Extract the (x, y) coordinate from the center of the cell holding the provided text.  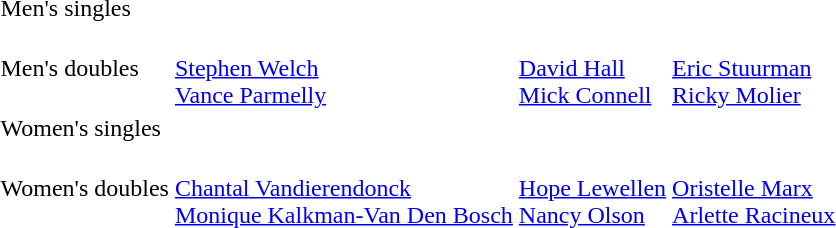
David Hall Mick Connell (592, 68)
Stephen Welch Vance Parmelly (344, 68)
